Locate the cell with the specified text and output its [x, y] center coordinate. 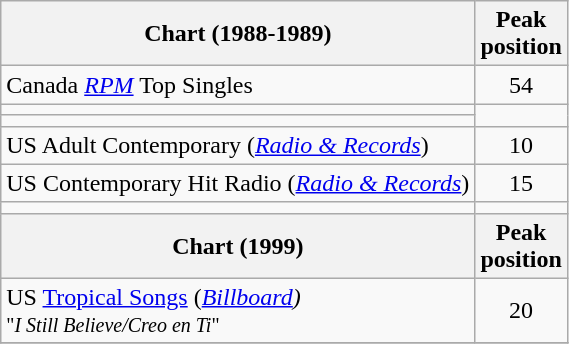
10 [521, 145]
US Contemporary Hit Radio (Radio & Records) [238, 183]
Canada RPM Top Singles [238, 85]
Chart (1999) [238, 246]
US Tropical Songs (Billboard)"I Still Believe/Creo en Ti" [238, 310]
Chart (1988-1989) [238, 34]
54 [521, 85]
US Adult Contemporary (Radio & Records) [238, 145]
15 [521, 183]
20 [521, 310]
